Capture the cell that displays the provided text and extract its (X, Y) central coordinate. 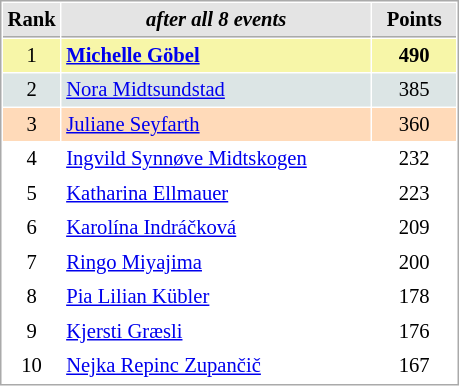
3 (32, 124)
Michelle Göbel (216, 56)
Nora Midtsundstad (216, 90)
10 (32, 366)
223 (414, 194)
200 (414, 262)
360 (414, 124)
1 (32, 56)
Karolína Indráčková (216, 228)
9 (32, 332)
Pia Lilian Kübler (216, 296)
after all 8 events (216, 20)
490 (414, 56)
Points (414, 20)
5 (32, 194)
Katharina Ellmauer (216, 194)
167 (414, 366)
Ingvild Synnøve Midtskogen (216, 158)
385 (414, 90)
Kjersti Græsli (216, 332)
176 (414, 332)
Ringo Miyajima (216, 262)
Juliane Seyfarth (216, 124)
Nejka Repinc Zupančič (216, 366)
178 (414, 296)
209 (414, 228)
8 (32, 296)
Rank (32, 20)
232 (414, 158)
7 (32, 262)
4 (32, 158)
6 (32, 228)
2 (32, 90)
